From the cell containing the given text, extract its center point as [x, y] coordinate. 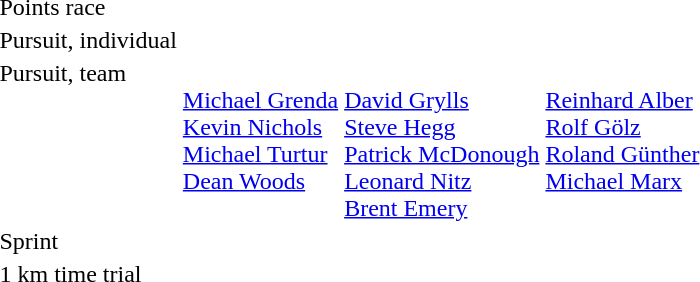
David GryllsSteve HeggPatrick McDonoughLeonard NitzBrent Emery [442, 140]
Michael GrendaKevin NicholsMichael TurturDean Woods [260, 140]
